Capture the cell that displays the provided text and extract its (X, Y) central coordinate. 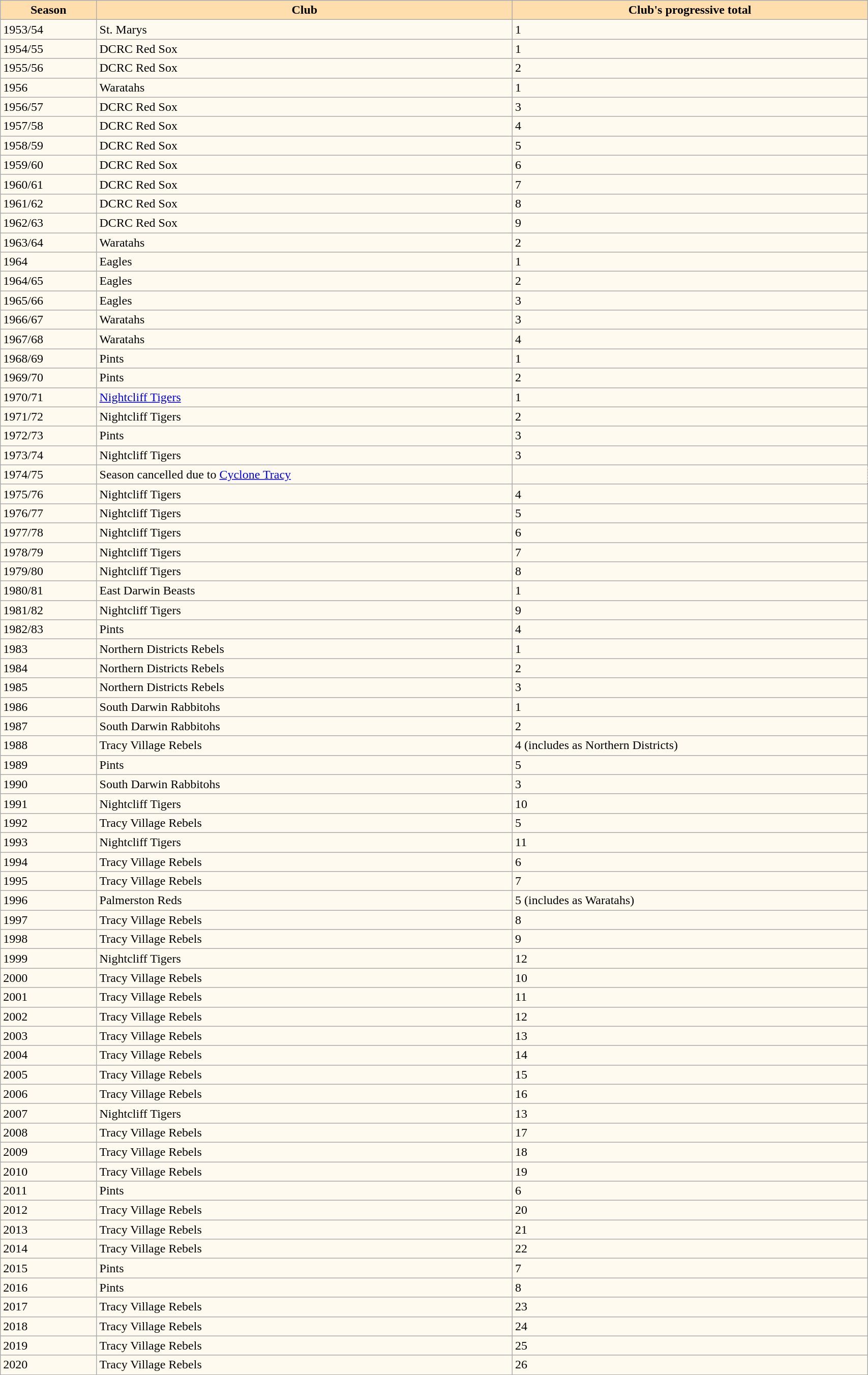
2018 (49, 1326)
25 (690, 1346)
1999 (49, 959)
20 (690, 1210)
2020 (49, 1365)
1979/80 (49, 572)
1987 (49, 726)
Season cancelled due to Cyclone Tracy (305, 474)
1959/60 (49, 165)
1993 (49, 842)
26 (690, 1365)
1989 (49, 765)
2016 (49, 1288)
2015 (49, 1268)
1963/64 (49, 243)
1985 (49, 687)
23 (690, 1307)
1991 (49, 803)
2010 (49, 1171)
1977/78 (49, 532)
1961/62 (49, 203)
1956 (49, 87)
1968/69 (49, 358)
2011 (49, 1191)
Palmerston Reds (305, 901)
1967/68 (49, 339)
2019 (49, 1346)
19 (690, 1171)
1960/61 (49, 184)
2007 (49, 1113)
1957/58 (49, 126)
1975/76 (49, 494)
1956/57 (49, 107)
1971/72 (49, 416)
1964 (49, 262)
2006 (49, 1094)
1982/83 (49, 630)
2012 (49, 1210)
1974/75 (49, 474)
21 (690, 1230)
24 (690, 1326)
14 (690, 1055)
Club (305, 10)
1980/81 (49, 591)
1969/70 (49, 378)
1992 (49, 823)
2003 (49, 1036)
2000 (49, 978)
1995 (49, 881)
1966/67 (49, 320)
1990 (49, 784)
18 (690, 1152)
1972/73 (49, 436)
1983 (49, 649)
1964/65 (49, 281)
1973/74 (49, 455)
2014 (49, 1249)
2004 (49, 1055)
16 (690, 1094)
1981/82 (49, 610)
4 (includes as Northern Districts) (690, 745)
1953/54 (49, 29)
Season (49, 10)
1955/56 (49, 68)
2017 (49, 1307)
1978/79 (49, 552)
1996 (49, 901)
2013 (49, 1230)
1970/71 (49, 397)
2009 (49, 1152)
1984 (49, 668)
1958/59 (49, 145)
1965/66 (49, 301)
2001 (49, 997)
1962/63 (49, 223)
1997 (49, 920)
2002 (49, 1017)
1976/77 (49, 513)
East Darwin Beasts (305, 591)
15 (690, 1074)
17 (690, 1132)
1986 (49, 707)
St. Marys (305, 29)
2005 (49, 1074)
1994 (49, 862)
2008 (49, 1132)
1998 (49, 939)
5 (includes as Waratahs) (690, 901)
1988 (49, 745)
22 (690, 1249)
1954/55 (49, 49)
Club's progressive total (690, 10)
